Scan for the cell matching the given text and deliver its [x, y] coordinate at center. 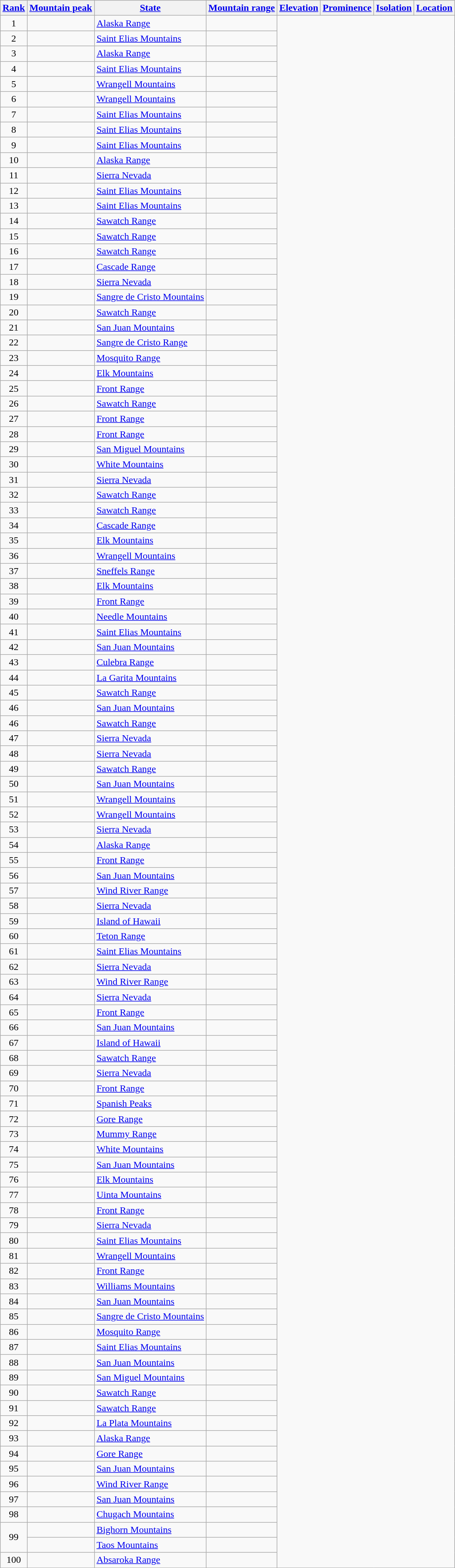
88 [14, 1362]
100 [14, 1560]
32 [14, 495]
51 [14, 799]
4 [14, 69]
Elevation [299, 8]
Isolation [394, 8]
75 [14, 1165]
55 [14, 860]
Mountain range [242, 8]
95 [14, 1469]
90 [14, 1392]
3 [14, 54]
78 [14, 1210]
93 [14, 1438]
61 [14, 952]
84 [14, 1301]
Prominence [347, 8]
89 [14, 1377]
Spanish Peaks [150, 1103]
58 [14, 906]
44 [14, 678]
68 [14, 1058]
30 [14, 465]
73 [14, 1134]
59 [14, 921]
40 [14, 616]
5 [14, 84]
9 [14, 145]
29 [14, 449]
7 [14, 114]
La Plata Mountains [150, 1423]
70 [14, 1088]
39 [14, 601]
79 [14, 1225]
54 [14, 845]
92 [14, 1423]
17 [14, 267]
60 [14, 936]
47 [14, 738]
La Garita Mountains [150, 678]
64 [14, 997]
37 [14, 571]
19 [14, 297]
35 [14, 541]
94 [14, 1454]
50 [14, 784]
Absaroka Range [150, 1560]
98 [14, 1514]
49 [14, 769]
28 [14, 434]
82 [14, 1271]
2 [14, 38]
56 [14, 875]
Teton Range [150, 936]
45 [14, 693]
21 [14, 327]
33 [14, 510]
6 [14, 99]
14 [14, 221]
57 [14, 890]
12 [14, 191]
66 [14, 1027]
Williams Mountains [150, 1286]
11 [14, 175]
76 [14, 1180]
24 [14, 373]
42 [14, 647]
Mountain peak [61, 8]
97 [14, 1499]
22 [14, 343]
87 [14, 1347]
69 [14, 1073]
Bighorn Mountains [150, 1530]
15 [14, 236]
10 [14, 160]
74 [14, 1149]
16 [14, 251]
77 [14, 1195]
38 [14, 586]
48 [14, 754]
80 [14, 1241]
43 [14, 662]
Sangre de Cristo Range [150, 343]
53 [14, 830]
Mummy Range [150, 1134]
18 [14, 282]
96 [14, 1484]
86 [14, 1332]
31 [14, 480]
81 [14, 1256]
36 [14, 556]
83 [14, 1286]
Uinta Mountains [150, 1195]
23 [14, 358]
91 [14, 1408]
Needle Mountains [150, 616]
Location [434, 8]
Rank [14, 8]
27 [14, 419]
65 [14, 1012]
20 [14, 312]
1 [14, 23]
85 [14, 1317]
63 [14, 982]
99 [14, 1537]
67 [14, 1043]
52 [14, 814]
Taos Mountains [150, 1545]
8 [14, 130]
13 [14, 206]
62 [14, 967]
Sneffels Range [150, 571]
34 [14, 525]
71 [14, 1103]
State [150, 8]
26 [14, 403]
25 [14, 388]
Chugach Mountains [150, 1514]
41 [14, 632]
Culebra Range [150, 662]
72 [14, 1119]
